Scan for the cell matching the given text and deliver its [X, Y] coordinate at center. 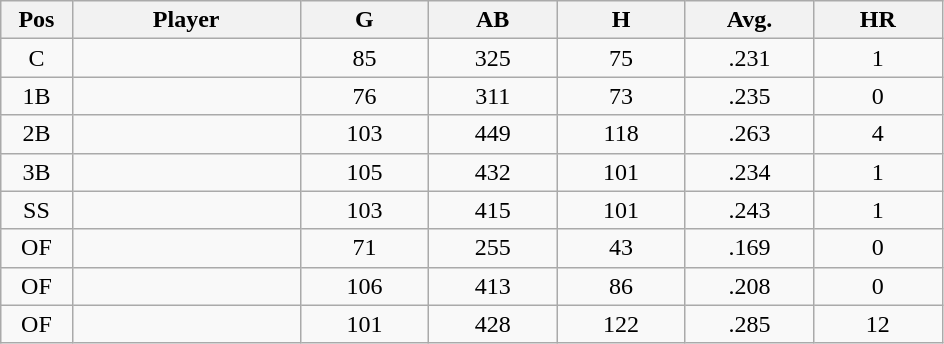
.231 [749, 58]
415 [493, 210]
86 [621, 286]
73 [621, 96]
106 [364, 286]
.234 [749, 172]
43 [621, 248]
325 [493, 58]
G [364, 20]
.208 [749, 286]
.235 [749, 96]
.169 [749, 248]
85 [364, 58]
.263 [749, 134]
H [621, 20]
1B [36, 96]
118 [621, 134]
432 [493, 172]
.243 [749, 210]
449 [493, 134]
AB [493, 20]
71 [364, 248]
.285 [749, 324]
Pos [36, 20]
255 [493, 248]
76 [364, 96]
4 [878, 134]
2B [36, 134]
HR [878, 20]
105 [364, 172]
Player [186, 20]
311 [493, 96]
SS [36, 210]
413 [493, 286]
428 [493, 324]
12 [878, 324]
3B [36, 172]
75 [621, 58]
Avg. [749, 20]
C [36, 58]
122 [621, 324]
